Find where the given text appears and provide that cell's center as (x, y) coordinate. 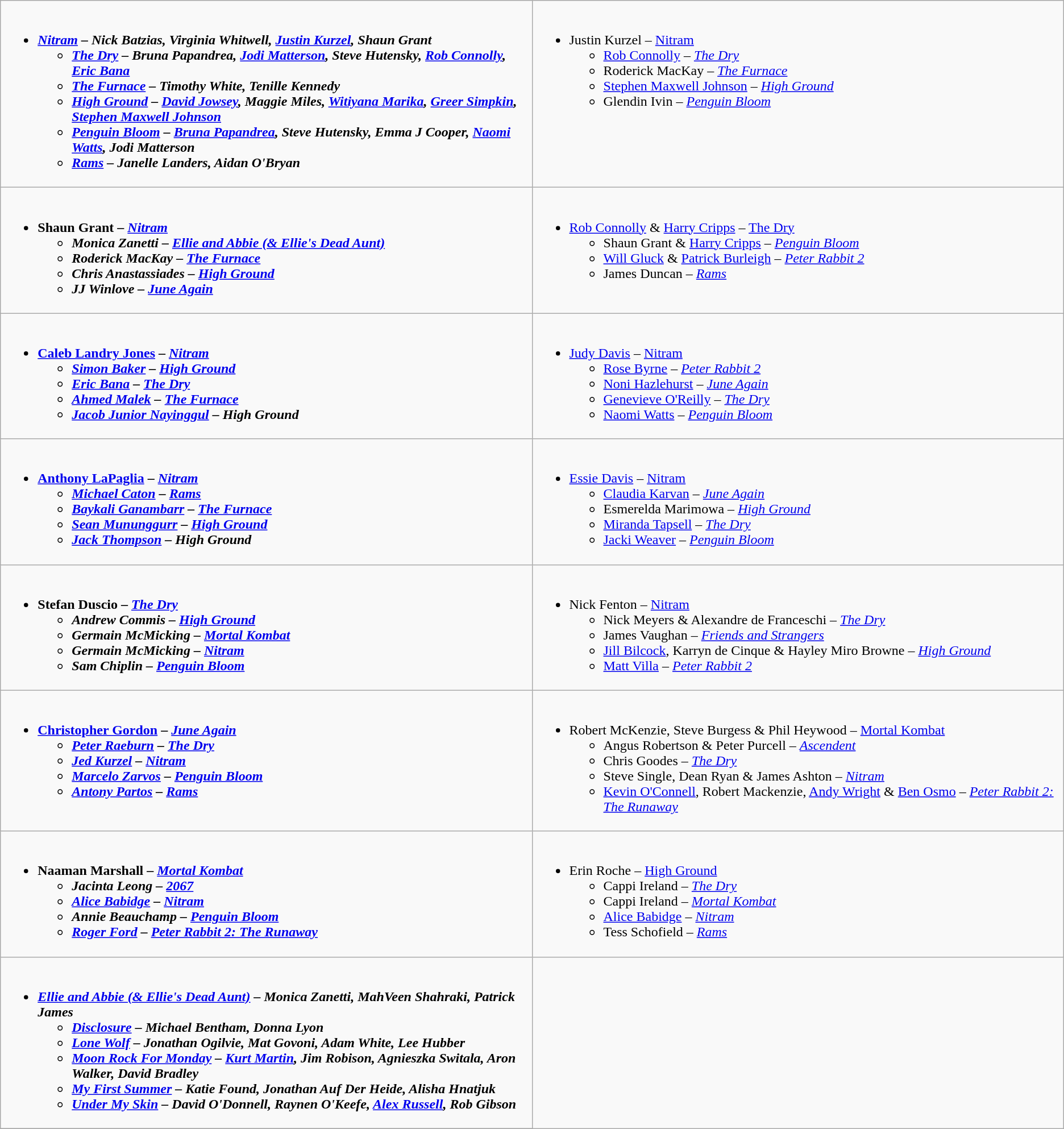
Stefan Duscio – The DryAndrew Commis – High GroundGermain McMicking – Mortal KombatGermain McMicking – NitramSam Chiplin – Penguin Bloom (266, 628)
Judy Davis – NitramRose Byrne – Peter Rabbit 2Noni Hazlehurst – June AgainGenevieve O'Reilly – The DryNaomi Watts – Penguin Bloom (798, 376)
Naaman Marshall – Mortal KombatJacinta Leong – 2067Alice Babidge – NitramAnnie Beauchamp – Penguin BloomRoger Ford – Peter Rabbit 2: The Runaway (266, 894)
Rob Connolly & Harry Cripps – The DryShaun Grant & Harry Cripps – Penguin BloomWill Gluck & Patrick Burleigh – Peter Rabbit 2James Duncan – Rams (798, 250)
Caleb Landry Jones – NitramSimon Baker – High GroundEric Bana – The DryAhmed Malek – The FurnaceJacob Junior Nayinggul – High Ground (266, 376)
Essie Davis – NitramClaudia Karvan – June AgainEsmerelda Marimowa – High GroundMiranda Tapsell – The DryJacki Weaver – Penguin Bloom (798, 501)
Justin Kurzel – NitramRob Connolly – The DryRoderick MacKay – The FurnaceStephen Maxwell Johnson – High GroundGlendin Ivin – Penguin Bloom (798, 94)
Christopher Gordon – June AgainPeter Raeburn – The DryJed Kurzel – NitramMarcelo Zarvos – Penguin BloomAntony Partos – Rams (266, 761)
Erin Roche – High GroundCappi Ireland – The DryCappi Ireland – Mortal KombatAlice Babidge – NitramTess Schofield – Rams (798, 894)
Anthony LaPaglia – NitramMichael Caton – RamsBaykali Ganambarr – The FurnaceSean Mununggurr – High GroundJack Thompson – High Ground (266, 501)
